Determine the (X, Y) coordinate at the center of the cell enclosing the given text.  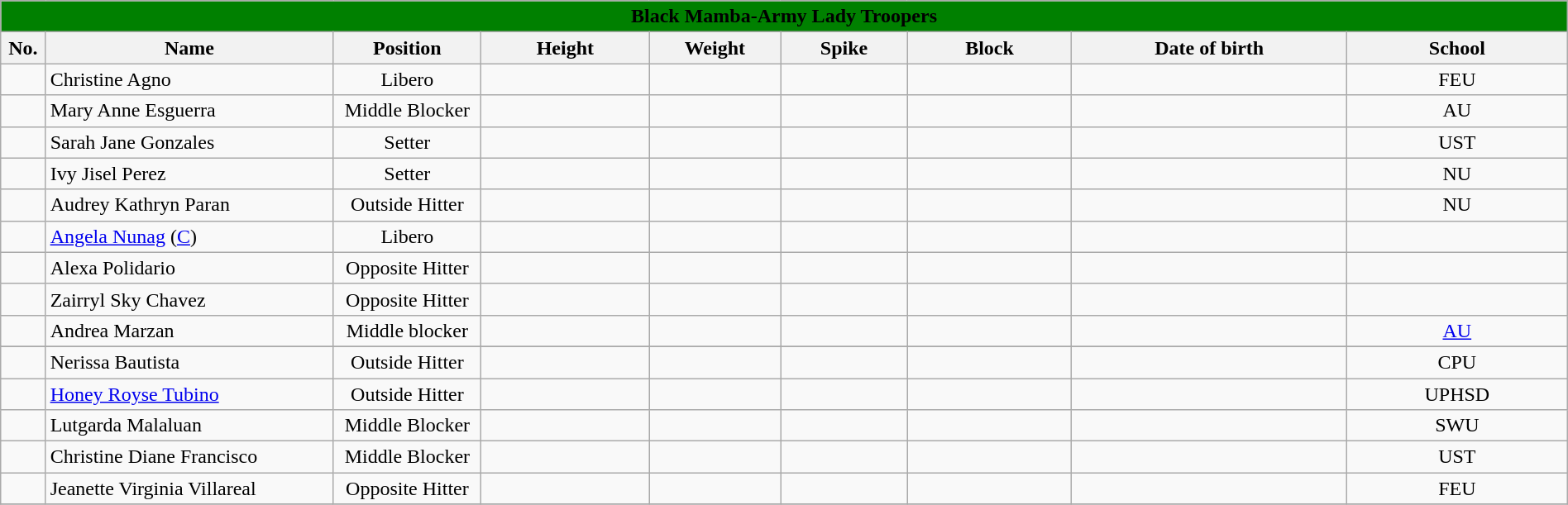
Christine Agno (189, 79)
Block (989, 48)
Name (189, 48)
Ivy Jisel Perez (189, 174)
Spike (844, 48)
Black Mamba-Army Lady Troopers (784, 17)
Honey Royse Tubino (189, 394)
CPU (1457, 362)
Jeanette Virginia Villareal (189, 488)
Mary Anne Esguerra (189, 111)
Middle blocker (407, 331)
Height (566, 48)
Christine Diane Francisco (189, 457)
Alexa Polidario (189, 268)
School (1457, 48)
Angela Nunag (C) (189, 236)
Date of birth (1209, 48)
SWU (1457, 426)
UPHSD (1457, 394)
Position (407, 48)
Zairryl Sky Chavez (189, 299)
Andrea Marzan (189, 331)
Audrey Kathryn Paran (189, 205)
Sarah Jane Gonzales (189, 142)
No. (23, 48)
Lutgarda Malaluan (189, 426)
Nerissa Bautista (189, 362)
Weight (715, 48)
